Determine the (X, Y) coordinate at the center of the cell enclosing the given text.  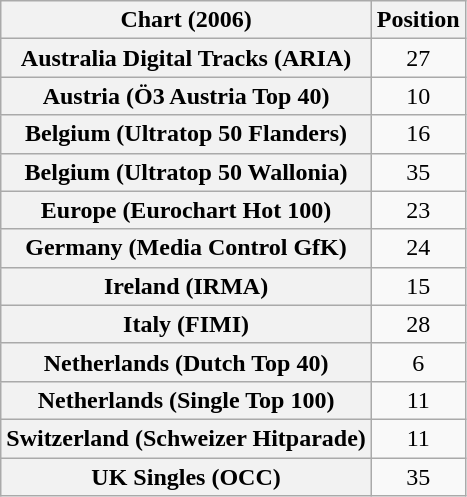
6 (418, 362)
Switzerland (Schweizer Hitparade) (186, 438)
Australia Digital Tracks (ARIA) (186, 58)
27 (418, 58)
Belgium (Ultratop 50 Wallonia) (186, 172)
Netherlands (Dutch Top 40) (186, 362)
UK Singles (OCC) (186, 477)
23 (418, 210)
10 (418, 96)
Ireland (IRMA) (186, 286)
Italy (FIMI) (186, 324)
Austria (Ö3 Austria Top 40) (186, 96)
Belgium (Ultratop 50 Flanders) (186, 134)
Chart (2006) (186, 20)
Position (418, 20)
16 (418, 134)
24 (418, 248)
Europe (Eurochart Hot 100) (186, 210)
Netherlands (Single Top 100) (186, 400)
Germany (Media Control GfK) (186, 248)
15 (418, 286)
28 (418, 324)
